Extract the (X, Y) coordinate from the center of the cell holding the provided text.  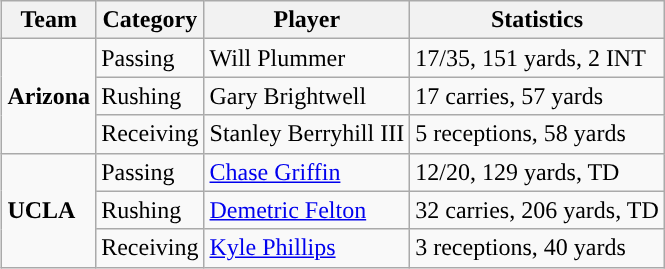
Kyle Phillips (307, 248)
32 carries, 206 yards, TD (538, 210)
Category (150, 20)
Demetric Felton (307, 210)
Stanley Berryhill III (307, 134)
Arizona (49, 96)
Gary Brightwell (307, 96)
Statistics (538, 20)
Will Plummer (307, 58)
Chase Griffin (307, 172)
12/20, 129 yards, TD (538, 172)
17/35, 151 yards, 2 INT (538, 58)
3 receptions, 40 yards (538, 248)
17 carries, 57 yards (538, 96)
5 receptions, 58 yards (538, 134)
Team (49, 20)
Player (307, 20)
UCLA (49, 210)
